Scan for the cell matching the given text and deliver its [x, y] coordinate at center. 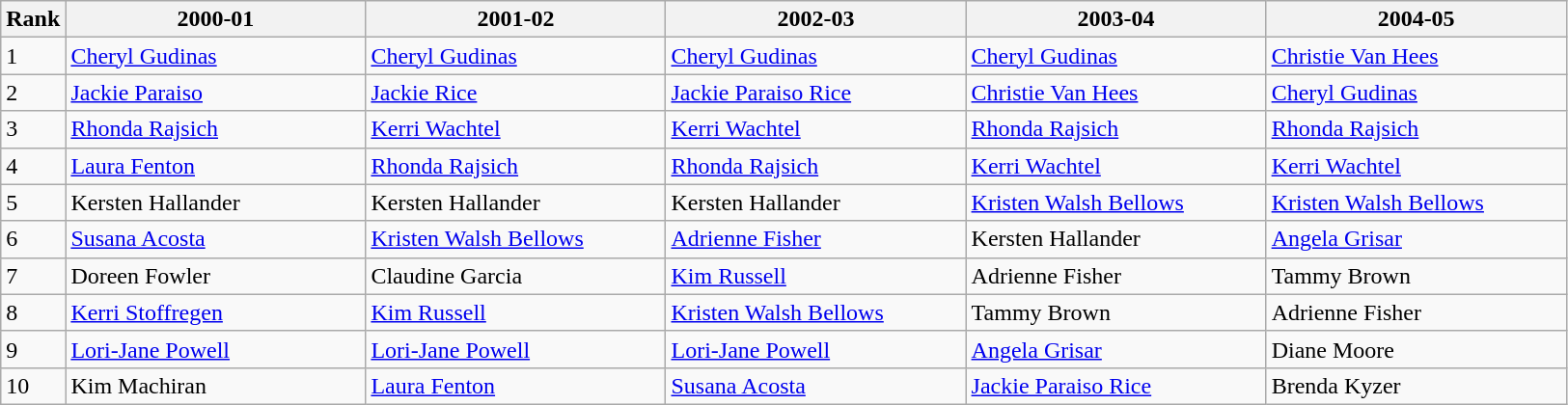
2004-05 [1417, 19]
8 [33, 312]
3 [33, 129]
Jackie Rice [515, 93]
Doreen Fowler [216, 276]
5 [33, 202]
4 [33, 166]
Kerri Stoffregen [216, 312]
6 [33, 239]
1 [33, 56]
2003-04 [1115, 19]
2000-01 [216, 19]
9 [33, 349]
Brenda Kyzer [1417, 386]
Jackie Paraiso [216, 93]
2001-02 [515, 19]
2 [33, 93]
Kim Machiran [216, 386]
Diane Moore [1417, 349]
7 [33, 276]
10 [33, 386]
Claudine Garcia [515, 276]
2002-03 [816, 19]
Rank [33, 19]
